From the cell containing the given text, extract its center point as [x, y] coordinate. 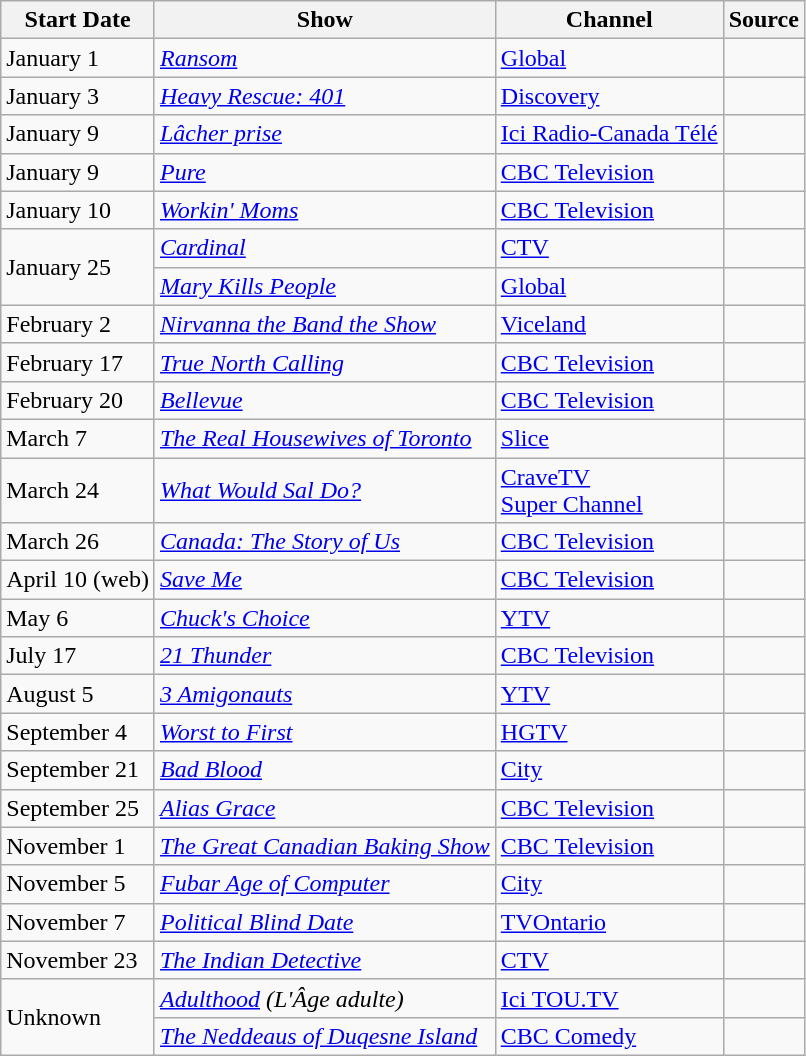
Fubar Age of Computer [324, 884]
Worst to First [324, 732]
March 7 [78, 438]
Nirvanna the Band the Show [324, 324]
Heavy Rescue: 401 [324, 96]
September 4 [78, 732]
Start Date [78, 20]
February 20 [78, 400]
November 1 [78, 846]
July 17 [78, 656]
3 Amigonauts [324, 694]
January 25 [78, 267]
Channel [609, 20]
Workin' Moms [324, 210]
Ici TOU.TV [609, 998]
March 24 [78, 490]
Unknown [78, 1017]
February 17 [78, 362]
CBC Comedy [609, 1036]
What Would Sal Do? [324, 490]
The Neddeaus of Duqesne Island [324, 1036]
Ici Radio-Canada Télé [609, 134]
May 6 [78, 618]
Bellevue [324, 400]
21 Thunder [324, 656]
March 26 [78, 542]
Adulthood (L'Âge adulte) [324, 998]
Political Blind Date [324, 922]
August 5 [78, 694]
January 1 [78, 58]
Cardinal [324, 248]
HGTV [609, 732]
Show [324, 20]
Lâcher prise [324, 134]
Save Me [324, 580]
April 10 (web) [78, 580]
The Real Housewives of Toronto [324, 438]
January 3 [78, 96]
Bad Blood [324, 770]
CraveTVSuper Channel [609, 490]
Alias Grace [324, 808]
Source [764, 20]
November 7 [78, 922]
Pure [324, 172]
The Indian Detective [324, 960]
The Great Canadian Baking Show [324, 846]
Viceland [609, 324]
Canada: The Story of Us [324, 542]
Ransom [324, 58]
November 5 [78, 884]
Discovery [609, 96]
September 25 [78, 808]
Mary Kills People [324, 286]
TVOntario [609, 922]
February 2 [78, 324]
January 10 [78, 210]
Chuck's Choice [324, 618]
September 21 [78, 770]
Slice [609, 438]
True North Calling [324, 362]
November 23 [78, 960]
